Locate the cell with the specified text and output its [x, y] center coordinate. 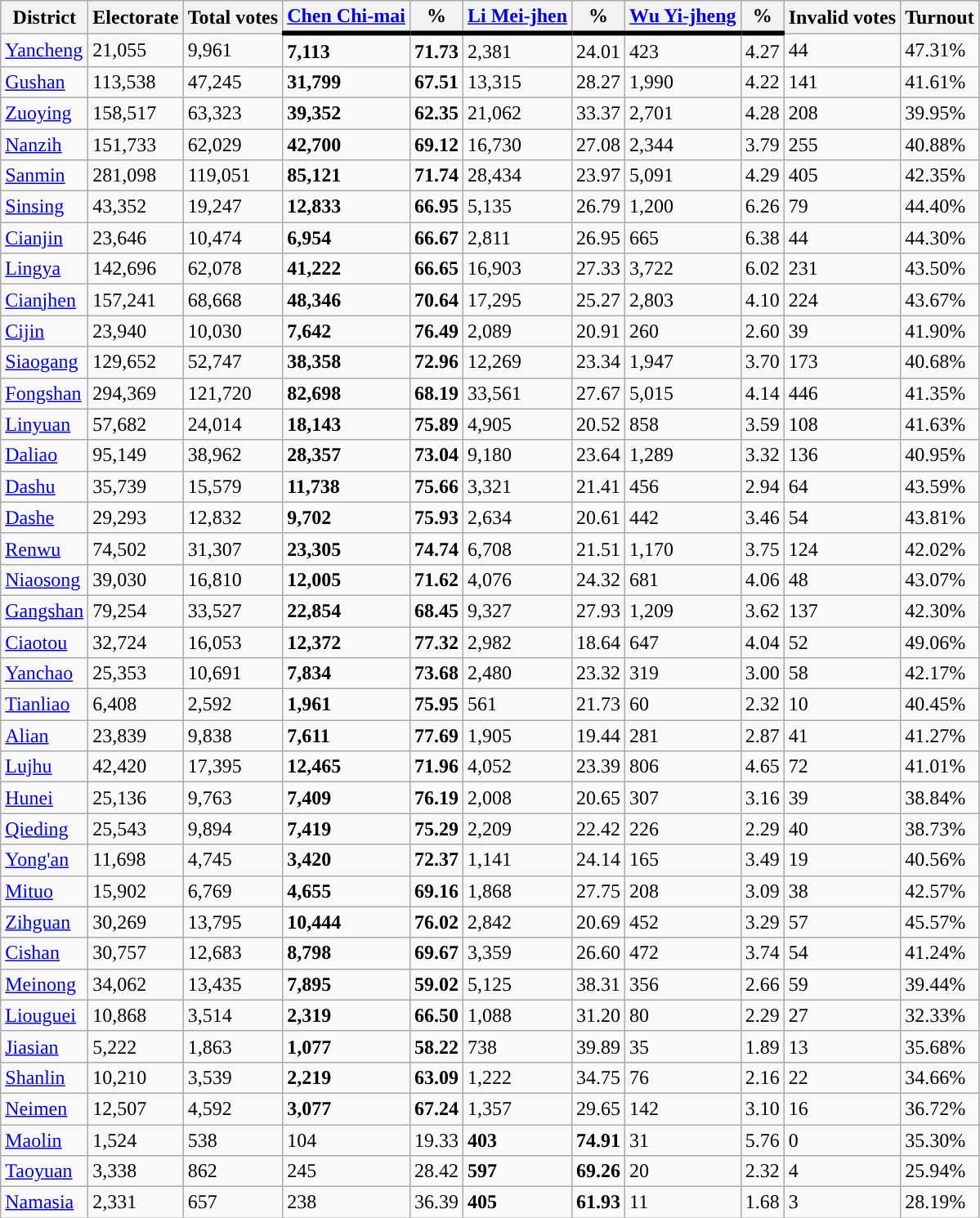
Dashe [44, 517]
9,838 [233, 736]
142 [683, 1108]
82,698 [347, 393]
73.68 [436, 674]
12,465 [347, 767]
647 [683, 642]
10,030 [233, 331]
9,961 [233, 50]
41 [842, 736]
26.79 [598, 207]
75.66 [436, 486]
64 [842, 486]
7,895 [347, 984]
62,078 [233, 269]
66.65 [436, 269]
9,894 [233, 829]
1,170 [683, 549]
70.64 [436, 300]
16 [842, 1108]
28.19% [940, 1202]
35 [683, 1046]
38,358 [347, 362]
Yancheng [44, 50]
Li Mei-jhen [517, 17]
Total votes [233, 17]
13,315 [517, 82]
25.27 [598, 300]
20.91 [598, 331]
Meinong [44, 984]
4 [842, 1171]
Yanchao [44, 674]
41.90% [940, 331]
Cianjhen [44, 300]
41.35% [940, 393]
4,052 [517, 767]
3,338 [136, 1171]
538 [233, 1140]
47.31% [940, 50]
43.07% [940, 580]
Lujhu [44, 767]
59.02 [436, 984]
12,833 [347, 207]
2.66 [762, 984]
281,098 [136, 176]
Alian [44, 736]
38.73% [940, 829]
16,053 [233, 642]
6,954 [347, 238]
4,745 [233, 860]
Daliao [44, 455]
Cijin [44, 331]
71.62 [436, 580]
41.27% [940, 736]
1,961 [347, 705]
Zuoying [44, 113]
319 [683, 674]
2,209 [517, 829]
66.67 [436, 238]
47,245 [233, 82]
35.30% [940, 1140]
2,811 [517, 238]
4.27 [762, 50]
61.93 [598, 1202]
2,381 [517, 50]
29,293 [136, 517]
43.50% [940, 269]
24.01 [598, 50]
403 [517, 1140]
11 [683, 1202]
42,420 [136, 767]
2,842 [517, 922]
10,474 [233, 238]
23,839 [136, 736]
38,962 [233, 455]
1,524 [136, 1140]
69.16 [436, 891]
255 [842, 145]
33.37 [598, 113]
39.95% [940, 113]
2,701 [683, 113]
5,091 [683, 176]
72 [842, 767]
2.94 [762, 486]
24.32 [598, 580]
Dashu [44, 486]
4.04 [762, 642]
48,346 [347, 300]
4,655 [347, 891]
62,029 [233, 145]
260 [683, 331]
226 [683, 829]
5.76 [762, 1140]
3,321 [517, 486]
7,419 [347, 829]
71.73 [436, 50]
231 [842, 269]
2,634 [517, 517]
49.06% [940, 642]
165 [683, 860]
13,795 [233, 922]
85,121 [347, 176]
2,319 [347, 1015]
4,905 [517, 424]
4,592 [233, 1108]
43.81% [940, 517]
27.08 [598, 145]
34.75 [598, 1077]
16,730 [517, 145]
40.88% [940, 145]
456 [683, 486]
3.79 [762, 145]
40.56% [940, 860]
20.52 [598, 424]
44.40% [940, 207]
2,480 [517, 674]
1,905 [517, 736]
19 [842, 860]
38.84% [940, 798]
59 [842, 984]
42.35% [940, 176]
294,369 [136, 393]
69.26 [598, 1171]
69.67 [436, 953]
561 [517, 705]
3.16 [762, 798]
1,868 [517, 891]
21,062 [517, 113]
28,357 [347, 455]
1,947 [683, 362]
Cianjin [44, 238]
Namasia [44, 1202]
39,030 [136, 580]
44.30% [940, 238]
3,359 [517, 953]
281 [683, 736]
12,683 [233, 953]
Nanzih [44, 145]
665 [683, 238]
57 [842, 922]
25,543 [136, 829]
13,435 [233, 984]
Mituo [44, 891]
4,076 [517, 580]
151,733 [136, 145]
4.06 [762, 580]
20.61 [598, 517]
3.59 [762, 424]
Linyuan [44, 424]
6.26 [762, 207]
446 [842, 393]
18.64 [598, 642]
4.65 [762, 767]
2.60 [762, 331]
75.93 [436, 517]
74,502 [136, 549]
67.24 [436, 1108]
36.39 [436, 1202]
39.89 [598, 1046]
24.14 [598, 860]
21.73 [598, 705]
39,352 [347, 113]
3.46 [762, 517]
34.66% [940, 1077]
95,149 [136, 455]
Tianliao [44, 705]
30,757 [136, 953]
Sinsing [44, 207]
442 [683, 517]
20.69 [598, 922]
34,062 [136, 984]
356 [683, 984]
68.45 [436, 611]
29.65 [598, 1108]
45.57% [940, 922]
58 [842, 674]
1,077 [347, 1046]
472 [683, 953]
22 [842, 1077]
Ciaotou [44, 642]
40.68% [940, 362]
1,357 [517, 1108]
74.91 [598, 1140]
77.32 [436, 642]
31,307 [233, 549]
Shanlin [44, 1077]
41.61% [940, 82]
3.32 [762, 455]
23.32 [598, 674]
10,868 [136, 1015]
157,241 [136, 300]
Taoyuan [44, 1171]
62.35 [436, 113]
6,408 [136, 705]
12,832 [233, 517]
41.01% [940, 767]
7,834 [347, 674]
2,089 [517, 331]
Neimen [44, 1108]
41.63% [940, 424]
24,014 [233, 424]
452 [683, 922]
76.02 [436, 922]
41.24% [940, 953]
4.28 [762, 113]
42.02% [940, 549]
43,352 [136, 207]
20 [683, 1171]
19.44 [598, 736]
5,222 [136, 1046]
4.29 [762, 176]
21.51 [598, 549]
20.65 [598, 798]
Gushan [44, 82]
1,222 [517, 1077]
42.57% [940, 891]
3.62 [762, 611]
66.50 [436, 1015]
74.74 [436, 549]
42.17% [940, 674]
69.12 [436, 145]
119,051 [233, 176]
Gangshan [44, 611]
9,702 [347, 517]
43.59% [940, 486]
806 [683, 767]
75.89 [436, 424]
141 [842, 82]
3.75 [762, 549]
18,143 [347, 424]
40 [842, 829]
76.19 [436, 798]
22,854 [347, 611]
7,642 [347, 331]
31.20 [598, 1015]
Invalid votes [842, 17]
129,652 [136, 362]
3.29 [762, 922]
41,222 [347, 269]
16,810 [233, 580]
25.94% [940, 1171]
6.38 [762, 238]
27 [842, 1015]
23,940 [136, 331]
32.33% [940, 1015]
3,539 [233, 1077]
2,331 [136, 1202]
Sanmin [44, 176]
73.04 [436, 455]
173 [842, 362]
79 [842, 207]
137 [842, 611]
23.39 [598, 767]
1,209 [683, 611]
1,088 [517, 1015]
Fongshan [44, 393]
1,990 [683, 82]
7,113 [347, 50]
36.72% [940, 1108]
738 [517, 1046]
3.10 [762, 1108]
Niaosong [44, 580]
12,269 [517, 362]
11,738 [347, 486]
63,323 [233, 113]
245 [347, 1171]
3,722 [683, 269]
Zihguan [44, 922]
71.96 [436, 767]
52 [842, 642]
17,295 [517, 300]
142,696 [136, 269]
71.74 [436, 176]
681 [683, 580]
35.68% [940, 1046]
23,646 [136, 238]
13 [842, 1046]
9,180 [517, 455]
Chen Chi-mai [347, 17]
307 [683, 798]
19.33 [436, 1140]
District [44, 17]
862 [233, 1171]
23.34 [598, 362]
75.95 [436, 705]
657 [233, 1202]
Cishan [44, 953]
Liouguei [44, 1015]
28,434 [517, 176]
66.95 [436, 207]
79,254 [136, 611]
3 [842, 1202]
6.02 [762, 269]
10 [842, 705]
16,903 [517, 269]
858 [683, 424]
104 [347, 1140]
2.16 [762, 1077]
1,863 [233, 1046]
113,538 [136, 82]
3.09 [762, 891]
108 [842, 424]
28.27 [598, 82]
58.22 [436, 1046]
31,799 [347, 82]
Qieding [44, 829]
77.69 [436, 736]
10,691 [233, 674]
5,135 [517, 207]
31 [683, 1140]
68,668 [233, 300]
11,698 [136, 860]
2.87 [762, 736]
60 [683, 705]
1,141 [517, 860]
Renwu [44, 549]
12,372 [347, 642]
40.95% [940, 455]
30,269 [136, 922]
4.22 [762, 82]
12,507 [136, 1108]
27.93 [598, 611]
52,747 [233, 362]
5,015 [683, 393]
15,902 [136, 891]
3.00 [762, 674]
80 [683, 1015]
26.95 [598, 238]
10,210 [136, 1077]
3,420 [347, 860]
1.68 [762, 1202]
3,514 [233, 1015]
27.33 [598, 269]
75.29 [436, 829]
8,798 [347, 953]
Electorate [136, 17]
57,682 [136, 424]
76.49 [436, 331]
19,247 [233, 207]
21,055 [136, 50]
Yong'an [44, 860]
25,136 [136, 798]
17,395 [233, 767]
Hunei [44, 798]
1,200 [683, 207]
27.67 [598, 393]
27.75 [598, 891]
23.97 [598, 176]
2,344 [683, 145]
9,763 [233, 798]
423 [683, 50]
68.19 [436, 393]
3.74 [762, 953]
9,327 [517, 611]
Wu Yi-jheng [683, 17]
6,708 [517, 549]
Siaogang [44, 362]
238 [347, 1202]
597 [517, 1171]
4.10 [762, 300]
23,305 [347, 549]
2,982 [517, 642]
21.41 [598, 486]
Lingya [44, 269]
26.60 [598, 953]
23.64 [598, 455]
3.70 [762, 362]
22.42 [598, 829]
42.30% [940, 611]
15,579 [233, 486]
136 [842, 455]
32,724 [136, 642]
Maolin [44, 1140]
72.37 [436, 860]
5,125 [517, 984]
1,289 [683, 455]
39.44% [940, 984]
12,005 [347, 580]
38 [842, 891]
33,561 [517, 393]
124 [842, 549]
10,444 [347, 922]
76 [683, 1077]
28.42 [436, 1171]
0 [842, 1140]
Jiasian [44, 1046]
121,720 [233, 393]
48 [842, 580]
43.67% [940, 300]
38.31 [598, 984]
158,517 [136, 113]
Turnout [940, 17]
7,409 [347, 798]
40.45% [940, 705]
25,353 [136, 674]
224 [842, 300]
6,769 [233, 891]
1.89 [762, 1046]
2,592 [233, 705]
2,008 [517, 798]
67.51 [436, 82]
2,803 [683, 300]
42,700 [347, 145]
3,077 [347, 1108]
7,611 [347, 736]
3.49 [762, 860]
33,527 [233, 611]
2,219 [347, 1077]
4.14 [762, 393]
63.09 [436, 1077]
35,739 [136, 486]
72.96 [436, 362]
